From the cell containing the given text, extract its center point as (X, Y) coordinate. 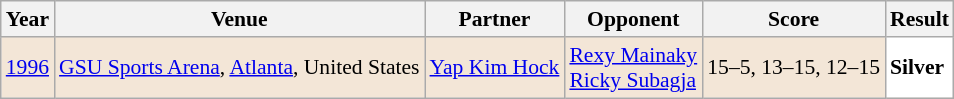
Silver (920, 68)
Score (794, 19)
Rexy Mainaky Ricky Subagja (633, 68)
Year (28, 19)
Opponent (633, 19)
Partner (495, 19)
15–5, 13–15, 12–15 (794, 68)
Result (920, 19)
Yap Kim Hock (495, 68)
1996 (28, 68)
Venue (239, 19)
GSU Sports Arena, Atlanta, United States (239, 68)
